Return [X, Y] of the center of cell containing provided text 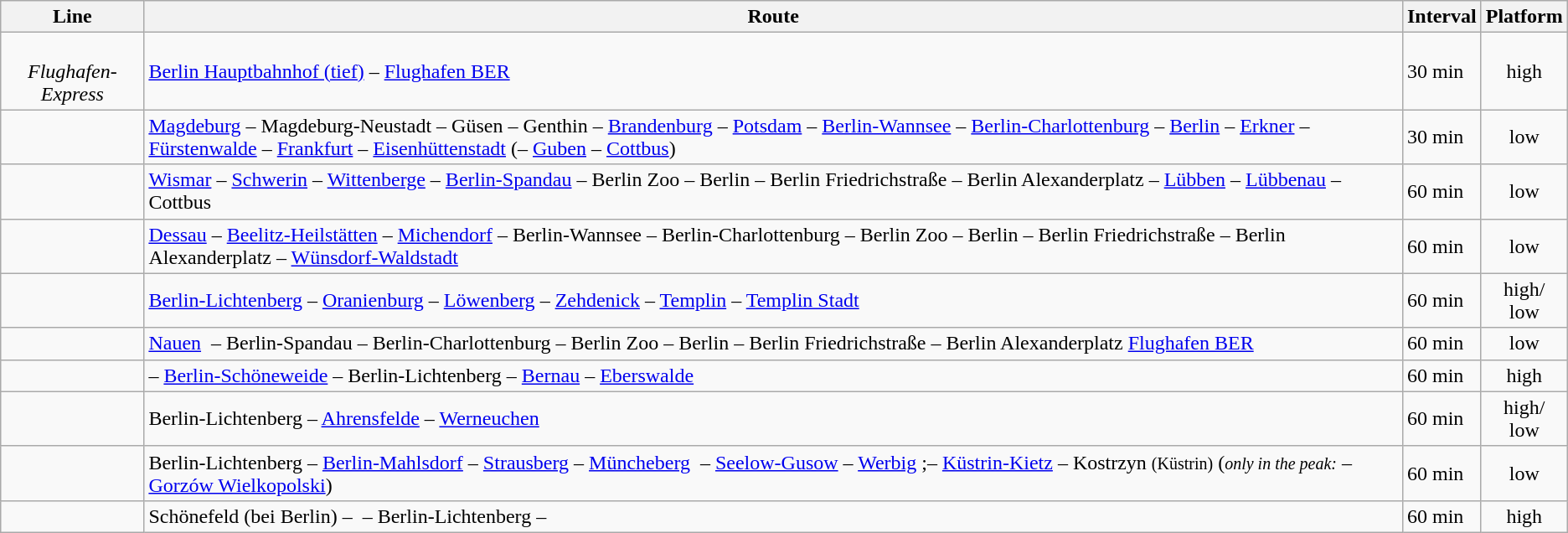
Schönefeld (bei Berlin) – – Berlin-Lichtenberg – [774, 516]
Berlin-Lichtenberg – Oranienburg – Löwenberg – Zehdenick – Templin – Templin Stadt [774, 300]
Flughafen-Express [72, 71]
Route [774, 17]
Berlin Hauptbahnhof (tief) – Flughafen BER [774, 71]
Line [72, 17]
Berlin-Lichtenberg – Ahrensfelde – Werneuchen [774, 419]
Wismar – Schwerin – Wittenberge – Berlin-Spandau – Berlin Zoo – Berlin – Berlin Friedrichstraße – Berlin Alexanderplatz – Lübben – Lübbenau – Cottbus [774, 191]
Interval [1442, 17]
Nauen – Berlin-Spandau – Berlin-Charlottenburg – Berlin Zoo – Berlin – Berlin Friedrichstraße – Berlin Alexanderplatz Flughafen BER [774, 344]
Platform [1524, 17]
– Berlin-Schöneweide – Berlin-Lichtenberg – Bernau – Eberswalde [774, 375]
